Return [x, y] of the center of cell containing provided text 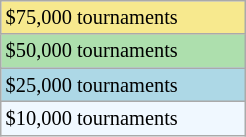
$25,000 tournaments [124, 85]
$50,000 tournaments [124, 51]
$75,000 tournaments [124, 17]
$10,000 tournaments [124, 118]
